From the cell containing the given text, extract its center point as [X, Y] coordinate. 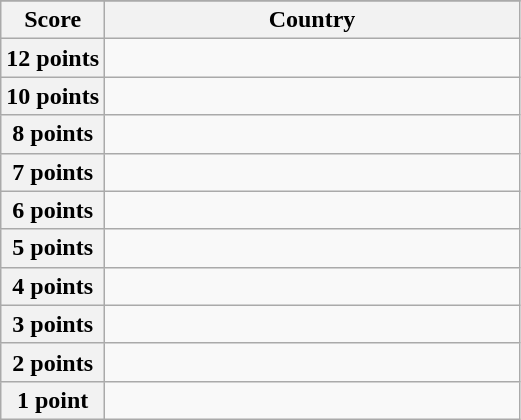
1 point [53, 400]
8 points [53, 134]
7 points [53, 172]
10 points [53, 96]
12 points [53, 58]
Country [312, 20]
2 points [53, 362]
4 points [53, 286]
5 points [53, 248]
3 points [53, 324]
Score [53, 20]
6 points [53, 210]
